Determine the (X, Y) coordinate at the center of the cell enclosing the given text.  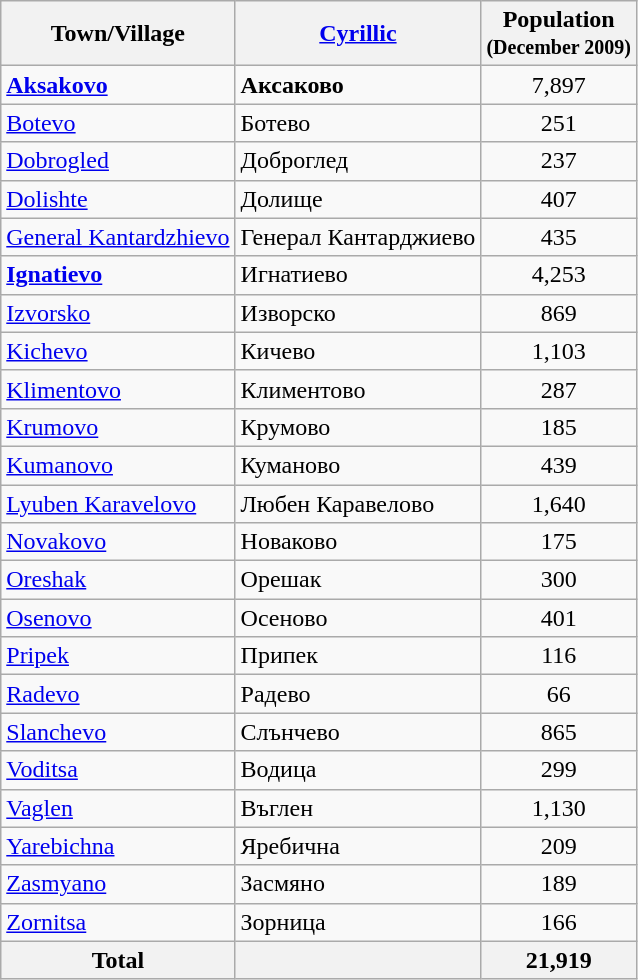
Dobrogled (118, 161)
Генерал Кантарджиево (358, 237)
Долище (358, 199)
Izvorsko (118, 313)
865 (559, 732)
Куманово (358, 465)
1,640 (559, 503)
Population(December 2009) (559, 34)
189 (559, 884)
Oreshak (118, 580)
Осеново (358, 618)
185 (559, 427)
209 (559, 846)
Aksakovo (118, 85)
Климентово (358, 389)
Радево (358, 694)
Кичево (358, 351)
21,919 (559, 960)
Припек (358, 656)
166 (559, 922)
Изворско (358, 313)
Kumanovo (118, 465)
General Kantardzhievo (118, 237)
Зорница (358, 922)
Lyuben Karavelovo (118, 503)
Въглен (358, 808)
Ботево (358, 123)
Krumovo (118, 427)
401 (559, 618)
Cyrillic (358, 34)
Botevo (118, 123)
Voditsa (118, 770)
Слънчево (358, 732)
Новаково (358, 542)
299 (559, 770)
4,253 (559, 275)
Zornitsa (118, 922)
Kichevo (118, 351)
Slanchevo (118, 732)
Ignatievo (118, 275)
Total (118, 960)
Vaglen (118, 808)
Pripek (118, 656)
300 (559, 580)
Yarebichna (118, 846)
869 (559, 313)
1,103 (559, 351)
1,130 (559, 808)
Крумово (358, 427)
Любен Каравелово (358, 503)
407 (559, 199)
Klimentovo (118, 389)
439 (559, 465)
116 (559, 656)
237 (559, 161)
Town/Village (118, 34)
Dolishte (118, 199)
Novakovo (118, 542)
Аксаково (358, 85)
Яребична (358, 846)
Орешак (358, 580)
66 (559, 694)
175 (559, 542)
Игнатиево (358, 275)
Водица (358, 770)
Radevo (118, 694)
435 (559, 237)
Zasmyano (118, 884)
251 (559, 123)
7,897 (559, 85)
Osenovo (118, 618)
287 (559, 389)
Засмяно (358, 884)
Доброглед (358, 161)
